Find where the given text appears and provide that cell's center as [x, y] coordinate. 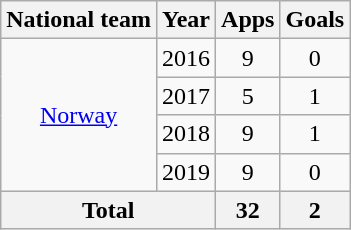
Total [108, 210]
2019 [186, 172]
2017 [186, 96]
Goals [315, 20]
Apps [248, 20]
Year [186, 20]
2018 [186, 134]
National team [79, 20]
2016 [186, 58]
32 [248, 210]
5 [248, 96]
2 [315, 210]
Norway [79, 115]
